Locate the cell with the specified text and output its [x, y] center coordinate. 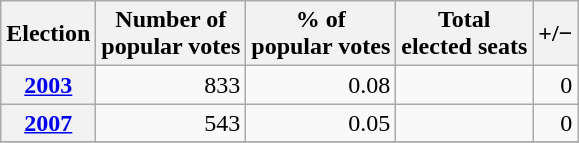
Number ofpopular votes [171, 34]
+/− [556, 34]
0.08 [321, 85]
Election [48, 34]
2007 [48, 123]
833 [171, 85]
0.05 [321, 123]
543 [171, 123]
% ofpopular votes [321, 34]
Totalelected seats [464, 34]
2003 [48, 85]
